Output the (X, Y) coordinate of the center of the cell containing the given text.  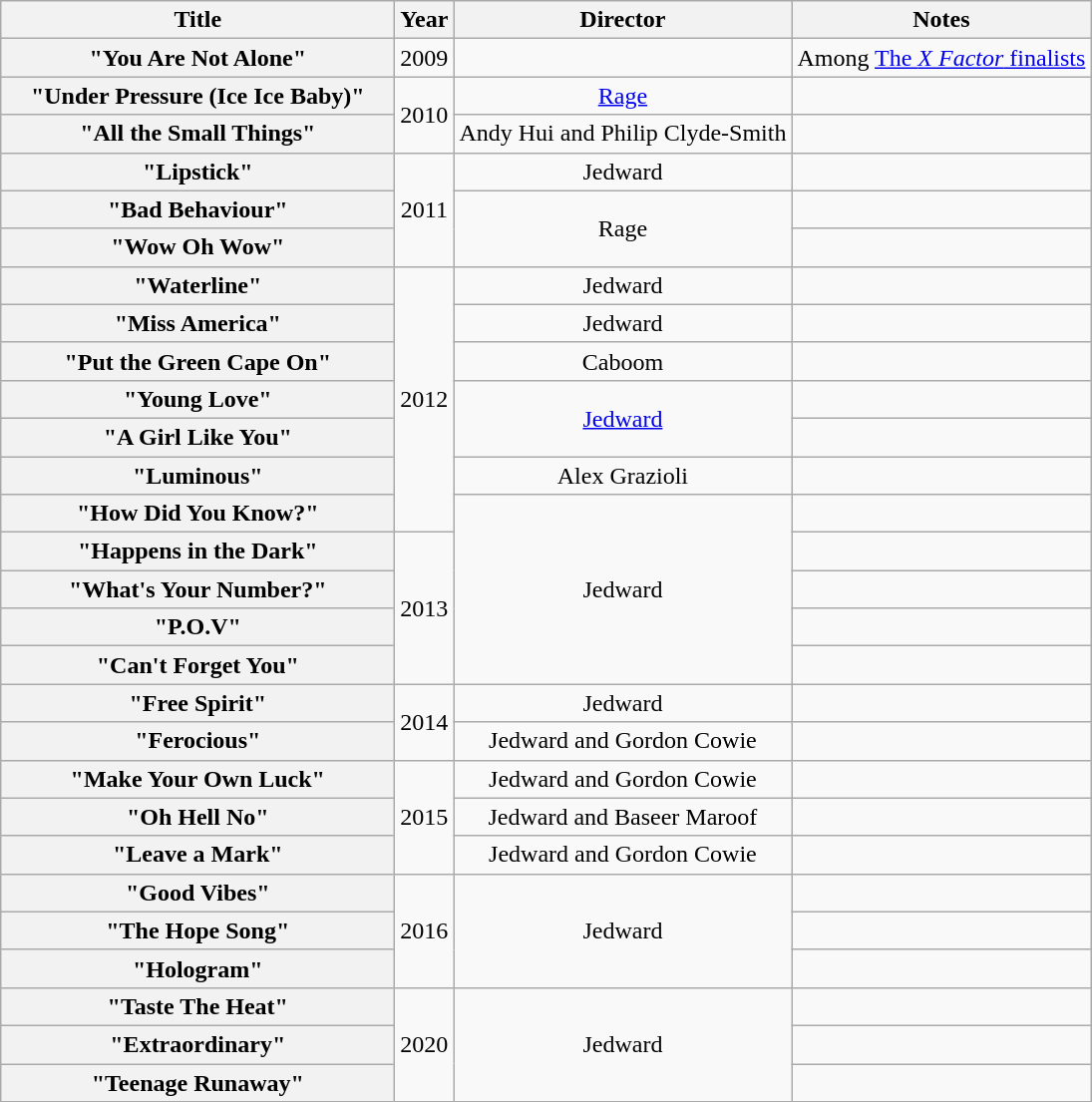
Jedward and Baseer Maroof (622, 817)
Notes (941, 20)
"Oh Hell No" (197, 817)
"P.O.V" (197, 627)
"All the Small Things" (197, 134)
"Teenage Runaway" (197, 1082)
2015 (425, 817)
"Lipstick" (197, 172)
"Luminous" (197, 476)
"Make Your Own Luck" (197, 779)
"Good Vibes" (197, 893)
"Ferocious" (197, 741)
"A Girl Like You" (197, 437)
"Under Pressure (Ice Ice Baby)" (197, 96)
"Free Spirit" (197, 703)
"Extraordinary" (197, 1044)
"Miss America" (197, 323)
2010 (425, 115)
"The Hope Song" (197, 930)
"How Did You Know?" (197, 514)
"What's Your Number?" (197, 589)
Alex Grazioli (622, 476)
"Bad Behaviour" (197, 209)
Caboom (622, 361)
"Wow Oh Wow" (197, 247)
Title (197, 20)
"Leave a Mark" (197, 855)
Andy Hui and Philip Clyde-Smith (622, 134)
2013 (425, 608)
2009 (425, 58)
"Can't Forget You" (197, 665)
2016 (425, 930)
2011 (425, 209)
"Young Love" (197, 399)
"Waterline" (197, 285)
Director (622, 20)
Among The X Factor finalists (941, 58)
2014 (425, 722)
Year (425, 20)
2020 (425, 1044)
2012 (425, 399)
"Happens in the Dark" (197, 551)
"You Are Not Alone" (197, 58)
"Taste The Heat" (197, 1006)
"Put the Green Cape On" (197, 361)
"Hologram" (197, 968)
